Pinpoint the cell where the given text exists, returning its [X, Y] midpoint coordinate. 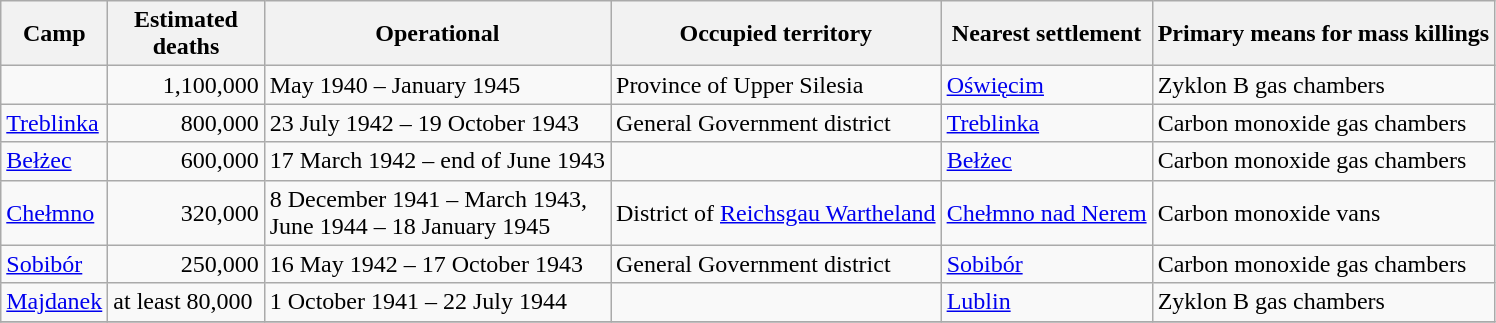
320,000 [186, 212]
1,100,000 [186, 85]
Oświęcim [1046, 85]
Chełmno [54, 212]
1 October 1941 – 22 July 1944 [437, 302]
23 July 1942 – 19 October 1943 [437, 123]
Province of Upper Silesia [776, 85]
Camp [54, 34]
17 March 1942 – end of June 1943 [437, 161]
Lublin [1046, 302]
Occupied territory [776, 34]
at least 80,000 [186, 302]
8 December 1941 – March 1943,June 1944 – 18 January 1945 [437, 212]
250,000 [186, 264]
Majdanek [54, 302]
District of Reichsgau Wartheland [776, 212]
800,000 [186, 123]
Chełmno nad Nerem [1046, 212]
Nearest settlement [1046, 34]
May 1940 – January 1945 [437, 85]
16 May 1942 – 17 October 1943 [437, 264]
Estimated deaths [186, 34]
Operational [437, 34]
Carbon monoxide vans [1324, 212]
600,000 [186, 161]
Primary means for mass killings [1324, 34]
